Locate the cell with the specified text and output its [X, Y] center coordinate. 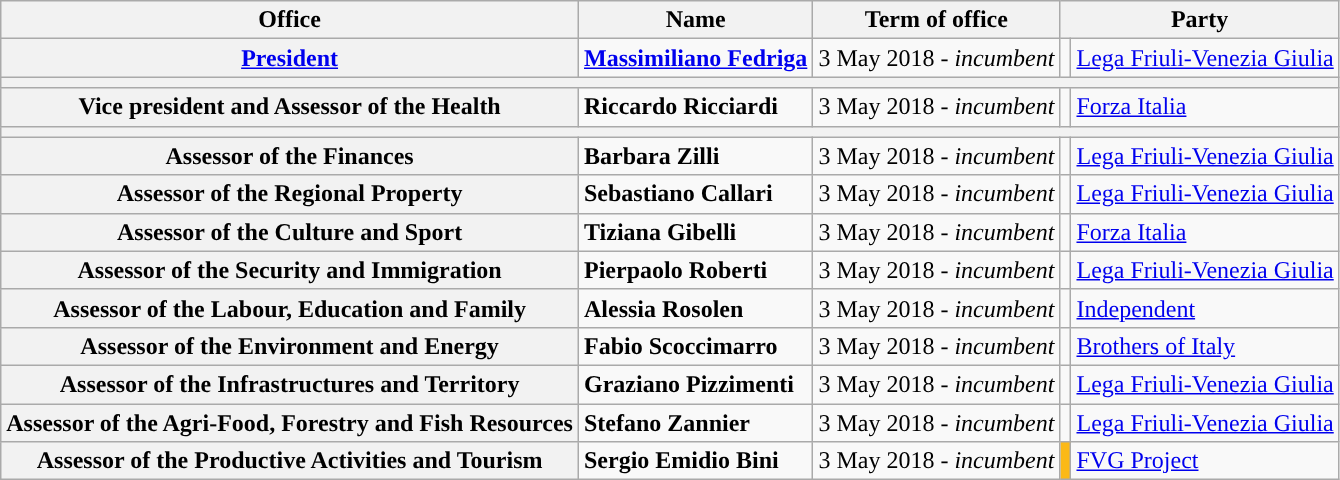
Assessor of the Productive Activities and Tourism [290, 461]
Term of office [936, 20]
Graziano Pizzimenti [695, 384]
Sergio Emidio Bini [695, 461]
Assessor of the Culture and Sport [290, 232]
Name [695, 20]
Sebastiano Callari [695, 194]
President [290, 58]
Tiziana Gibelli [695, 232]
Assessor of the Security and Immigration [290, 270]
FVG Project [1205, 461]
Independent [1205, 308]
Assessor of the Infrastructures and Territory [290, 384]
Assessor of the Environment and Energy [290, 346]
Stefano Zannier [695, 423]
Vice president and Assessor of the Health [290, 107]
Assessor of the Regional Property [290, 194]
Assessor of the Finances [290, 156]
Office [290, 20]
Massimiliano Fedriga [695, 58]
Assessor of the Agri-Food, Forestry and Fish Resources [290, 423]
Barbara Zilli [695, 156]
Alessia Rosolen [695, 308]
Party [1200, 20]
Fabio Scoccimarro [695, 346]
Riccardo Ricciardi [695, 107]
Pierpaolo Roberti [695, 270]
Brothers of Italy [1205, 346]
Assessor of the Labour, Education and Family [290, 308]
